Capture the cell that displays the provided text and extract its (X, Y) central coordinate. 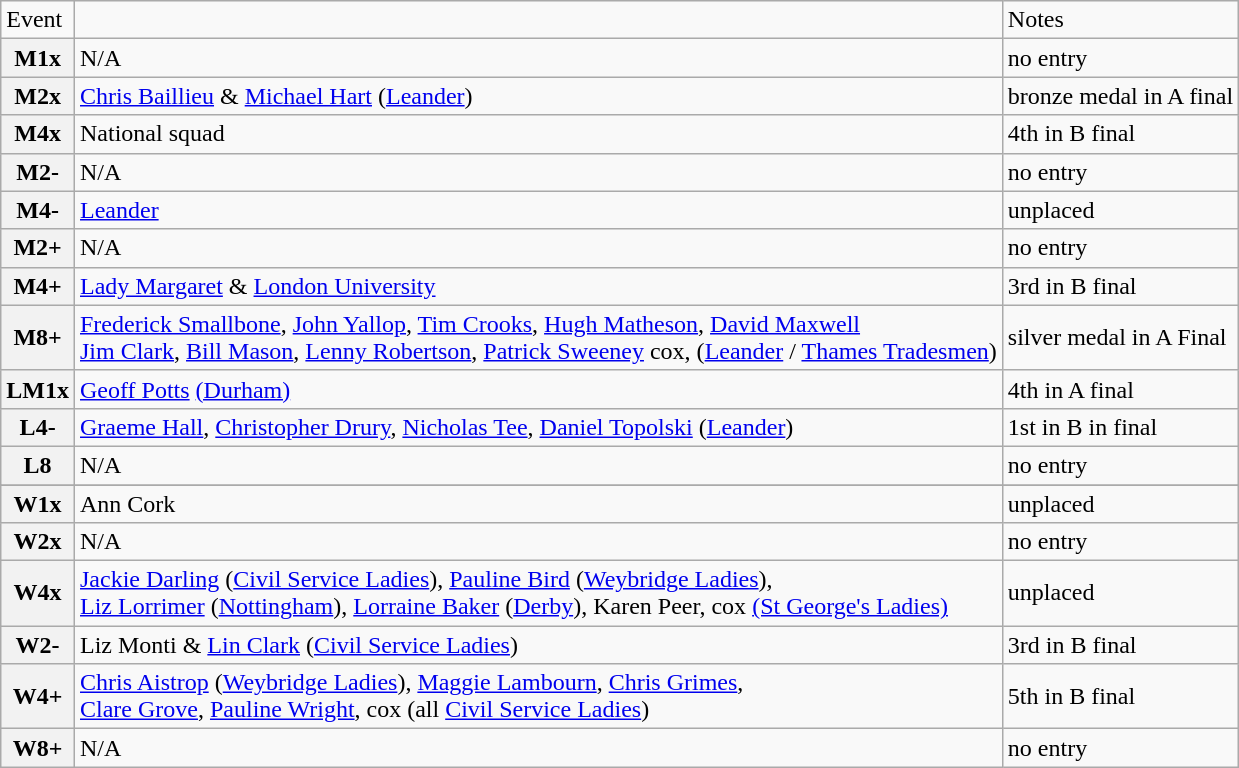
5th in B final (1120, 696)
Ann Cork (538, 503)
M2x (38, 96)
Chris Baillieu & Michael Hart (Leander) (538, 96)
L8 (38, 465)
M4+ (38, 286)
M8+ (38, 338)
Geoff Potts (Durham) (538, 389)
4th in B final (1120, 134)
1st in B in final (1120, 427)
M2- (38, 172)
bronze medal in A final (1120, 96)
National squad (538, 134)
silver medal in A Final (1120, 338)
W4+ (38, 696)
M4- (38, 210)
Lady Margaret & London University (538, 286)
W2x (38, 542)
Chris Aistrop (Weybridge Ladies), Maggie Lambourn, Chris Grimes, Clare Grove, Pauline Wright, cox (all Civil Service Ladies) (538, 696)
W1x (38, 503)
L4- (38, 427)
M1x (38, 58)
M4x (38, 134)
W4x (38, 594)
4th in A final (1120, 389)
Notes (1120, 20)
LM1x (38, 389)
Event (38, 20)
W2- (38, 645)
Liz Monti & Lin Clark (Civil Service Ladies) (538, 645)
Leander (538, 210)
W8+ (38, 748)
Graeme Hall, Christopher Drury, Nicholas Tee, Daniel Topolski (Leander) (538, 427)
M2+ (38, 248)
